Return the [X, Y] coordinate for the center point of the cell that contains the specified text.  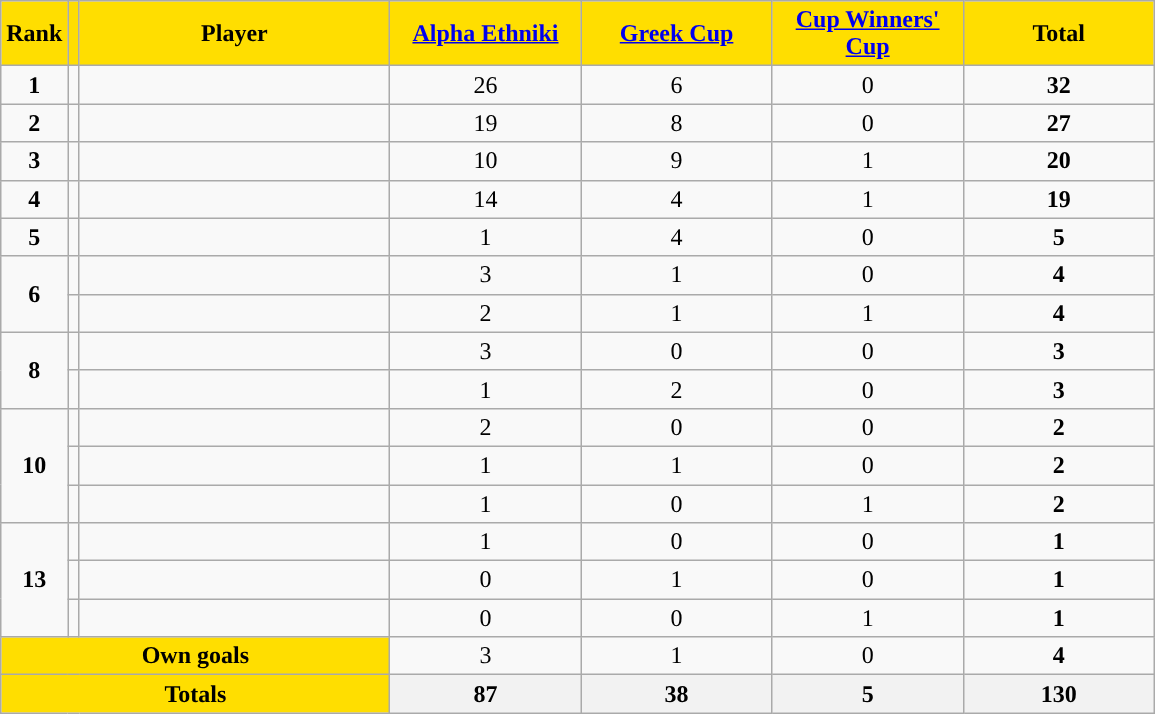
13 [34, 580]
87 [486, 694]
26 [486, 85]
Alpha Ethniki [486, 34]
20 [1058, 161]
9 [676, 161]
14 [486, 199]
Total [1058, 34]
130 [1058, 694]
27 [1058, 123]
Cup Winners' Cup [868, 34]
Totals [196, 694]
Greek Cup [676, 34]
Player [234, 34]
Rank [34, 34]
38 [676, 694]
32 [1058, 85]
Own goals [196, 656]
